Return the [x, y] coordinate for the center point of the cell that contains the specified text.  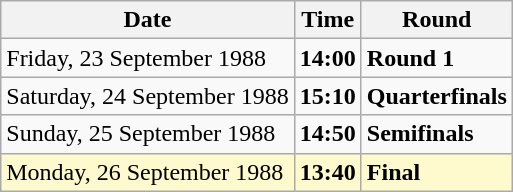
15:10 [328, 96]
Final [436, 172]
Saturday, 24 September 1988 [148, 96]
Round [436, 20]
Date [148, 20]
Semifinals [436, 134]
14:00 [328, 58]
13:40 [328, 172]
Monday, 26 September 1988 [148, 172]
Round 1 [436, 58]
Friday, 23 September 1988 [148, 58]
Quarterfinals [436, 96]
14:50 [328, 134]
Time [328, 20]
Sunday, 25 September 1988 [148, 134]
